Return the [X, Y] coordinate for the center point of the cell that contains the specified text.  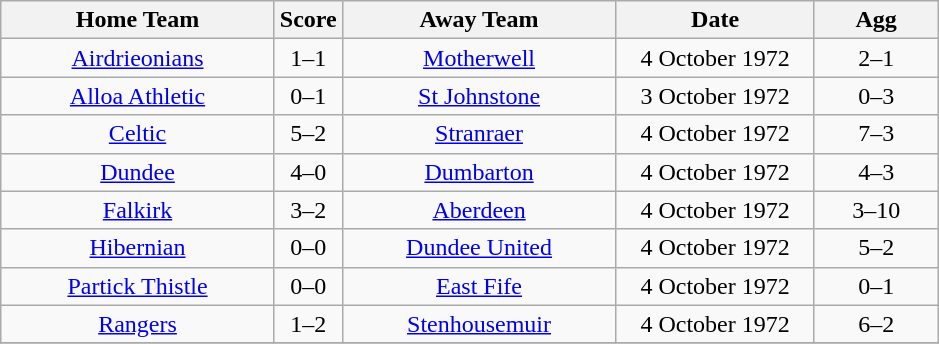
Date [716, 20]
Alloa Athletic [138, 96]
Agg [876, 20]
3–10 [876, 210]
3 October 1972 [716, 96]
St Johnstone [479, 96]
East Fife [479, 286]
3–2 [308, 210]
Falkirk [138, 210]
Score [308, 20]
Celtic [138, 134]
Hibernian [138, 248]
4–3 [876, 172]
Home Team [138, 20]
4–0 [308, 172]
Rangers [138, 324]
Partick Thistle [138, 286]
2–1 [876, 58]
7–3 [876, 134]
Dumbarton [479, 172]
Stranraer [479, 134]
1–2 [308, 324]
Aberdeen [479, 210]
Motherwell [479, 58]
Dundee [138, 172]
Away Team [479, 20]
0–3 [876, 96]
Dundee United [479, 248]
6–2 [876, 324]
Airdrieonians [138, 58]
Stenhousemuir [479, 324]
1–1 [308, 58]
